Return the [x, y] coordinate for the center point of the cell that contains the specified text.  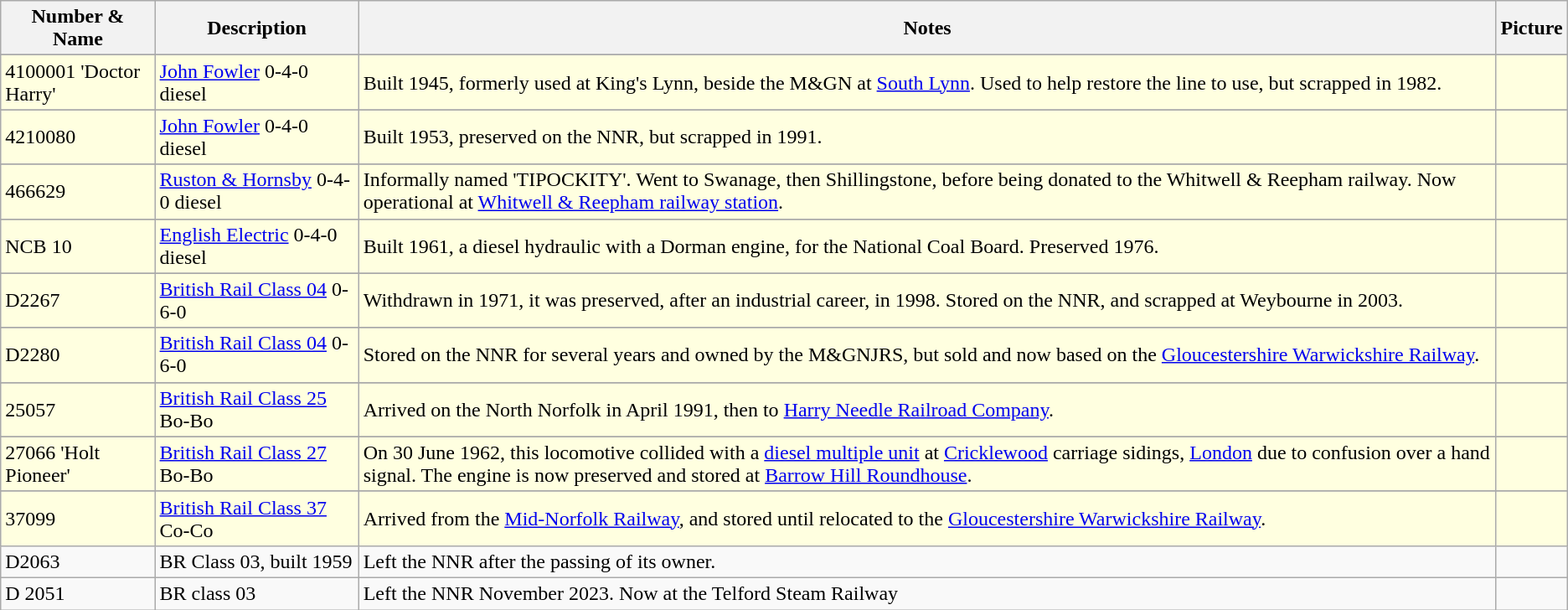
27066 'Holt Pioneer' [78, 464]
Number & Name [78, 28]
British Rail Class 25 Bo-Bo [256, 409]
British Rail Class 37 Co-Co [256, 518]
Description [256, 28]
4210080 [78, 137]
D2267 [78, 300]
Built 1953, preserved on the NNR, but scrapped in 1991. [927, 137]
D 2051 [78, 593]
English Electric 0-4-0 diesel [256, 246]
Picture [1531, 28]
Arrived on the North Norfolk in April 1991, then to Harry Needle Railroad Company. [927, 409]
Notes [927, 28]
NCB 10 [78, 246]
4100001 'Doctor Harry' [78, 82]
Ruston & Hornsby 0-4-0 diesel [256, 191]
Built 1961, a diesel hydraulic with a Dorman engine, for the National Coal Board. Preserved 1976. [927, 246]
Stored on the NNR for several years and owned by the M&GNJRS, but sold and now based on the Gloucestershire Warwickshire Railway. [927, 355]
D2063 [78, 561]
25057 [78, 409]
BR Class 03, built 1959 [256, 561]
466629 [78, 191]
Left the NNR November 2023. Now at the Telford Steam Railway [927, 593]
37099 [78, 518]
Withdrawn in 1971, it was preserved, after an industrial career, in 1998. Stored on the NNR, and scrapped at Weybourne in 2003. [927, 300]
Arrived from the Mid-Norfolk Railway, and stored until relocated to the Gloucestershire Warwickshire Railway. [927, 518]
British Rail Class 27 Bo-Bo [256, 464]
Built 1945, formerly used at King's Lynn, beside the M&GN at South Lynn. Used to help restore the line to use, but scrapped in 1982. [927, 82]
BR class 03 [256, 593]
D2280 [78, 355]
Left the NNR after the passing of its owner. [927, 561]
